Find where the given text appears and provide that cell's center as [x, y] coordinate. 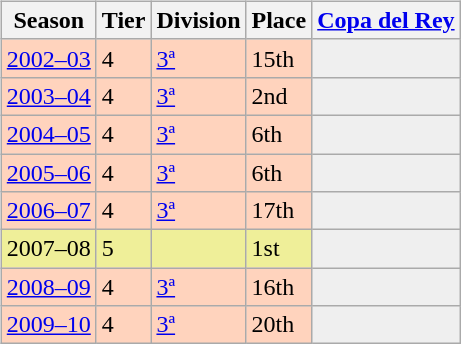
2002–03 [48, 58]
Copa del Rey [386, 20]
1st [279, 249]
17th [279, 211]
20th [279, 325]
2003–04 [48, 96]
2009–10 [48, 325]
15th [279, 58]
2008–09 [48, 287]
2007–08 [48, 249]
Tier [124, 20]
Division [198, 20]
16th [279, 287]
Season [48, 20]
2004–05 [48, 134]
2006–07 [48, 211]
2nd [279, 96]
5 [124, 249]
Place [279, 20]
2005–06 [48, 173]
